Detect which cell encompasses the target text, then output its [X, Y] center coordinate. 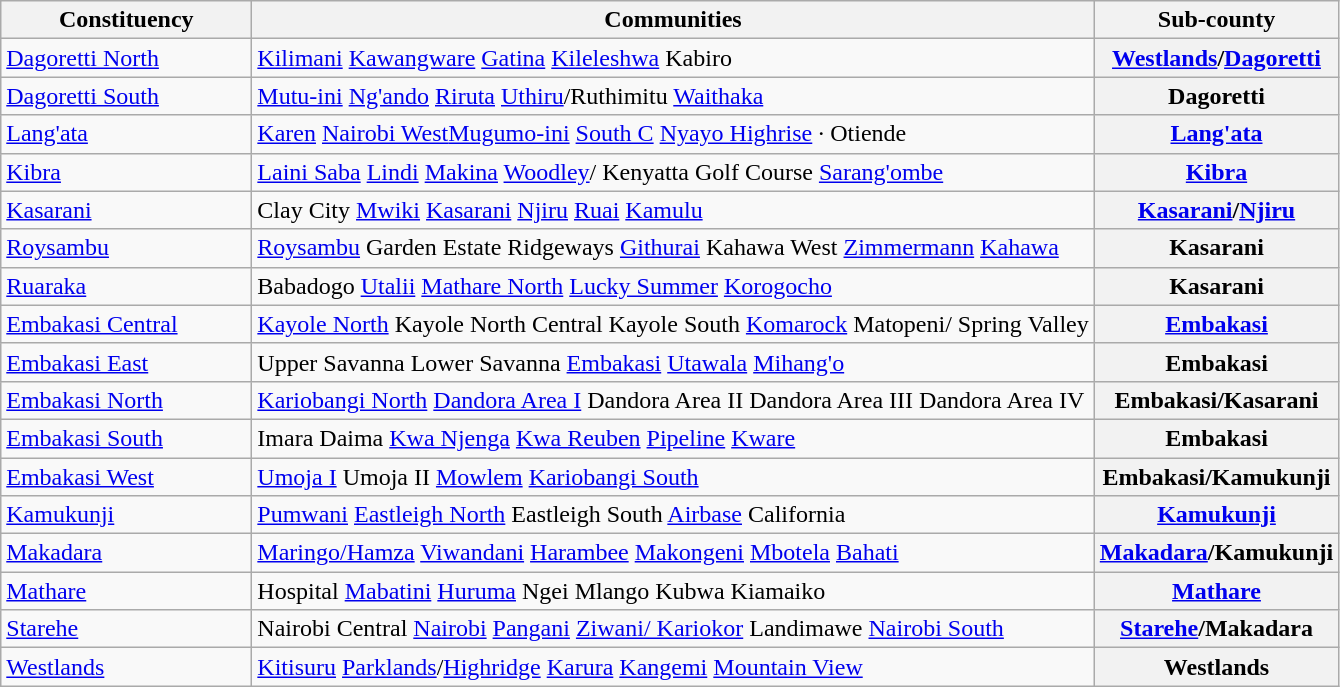
Sub-county [1216, 20]
Mutu-ini Ng'ando Riruta Uthiru/Ruthimitu Waithaka [673, 96]
Communities [673, 20]
Kitisuru Parklands/Highridge Karura Kangemi Mountain View [673, 667]
Embakasi/Kasarani [1216, 400]
Embakasi East [126, 362]
Embakasi Central [126, 324]
Embakasi West [126, 477]
Roysambu [126, 248]
Kariobangi North Dandora Area I Dandora Area II Dandora Area III Dandora Area IV [673, 400]
Imara Daima Kwa Njenga Kwa Reuben Pipeline Kware [673, 438]
Kayole North Kayole North Central Kayole South Komarock Matopeni/ Spring Valley [673, 324]
Upper Savanna Lower Savanna Embakasi Utawala Mihang'o [673, 362]
Makadara/Kamukunji [1216, 553]
Pumwani Eastleigh North Eastleigh South Airbase California [673, 515]
Karen Nairobi WestMugumo-ini South C Nyayo Highrise · Otiende [673, 134]
Maringo/Hamza Viwandani Harambee Makongeni Mbotela Bahati [673, 553]
Embakasi North [126, 400]
Hospital Mabatini Huruma Ngei Mlango Kubwa Kiamaiko [673, 591]
Clay City Mwiki Kasarani Njiru Ruai Kamulu [673, 210]
Dagoretti [1216, 96]
Makadara [126, 553]
Embakasi/Kamukunji [1216, 477]
Dagoretti North [126, 58]
Kilimani Kawangware Gatina Kileleshwa Kabiro [673, 58]
Laini Saba Lindi Makina Woodley/ Kenyatta Golf Course Sarang'ombe [673, 172]
Roysambu Garden Estate Ridgeways Githurai Kahawa West Zimmermann Kahawa [673, 248]
Umoja I Umoja II Mowlem Kariobangi South [673, 477]
Ruaraka [126, 286]
Westlands/Dagoretti [1216, 58]
Constituency [126, 20]
Nairobi Central Nairobi Pangani Ziwani/ Kariokor Landimawe Nairobi South [673, 629]
Embakasi South [126, 438]
Babadogo Utalii Mathare North Lucky Summer Korogocho [673, 286]
Kasarani/Njiru [1216, 210]
Starehe [126, 629]
Starehe/Makadara [1216, 629]
Dagoretti South [126, 96]
